Return the (X, Y) coordinate for the center point of the cell that contains the specified text.  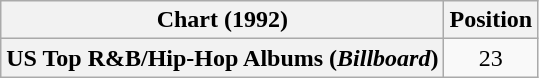
Position (491, 20)
US Top R&B/Hip-Hop Albums (Billboard) (222, 58)
Chart (1992) (222, 20)
23 (491, 58)
